Identify which cell holds the provided text, then report its [x, y] central coordinate. 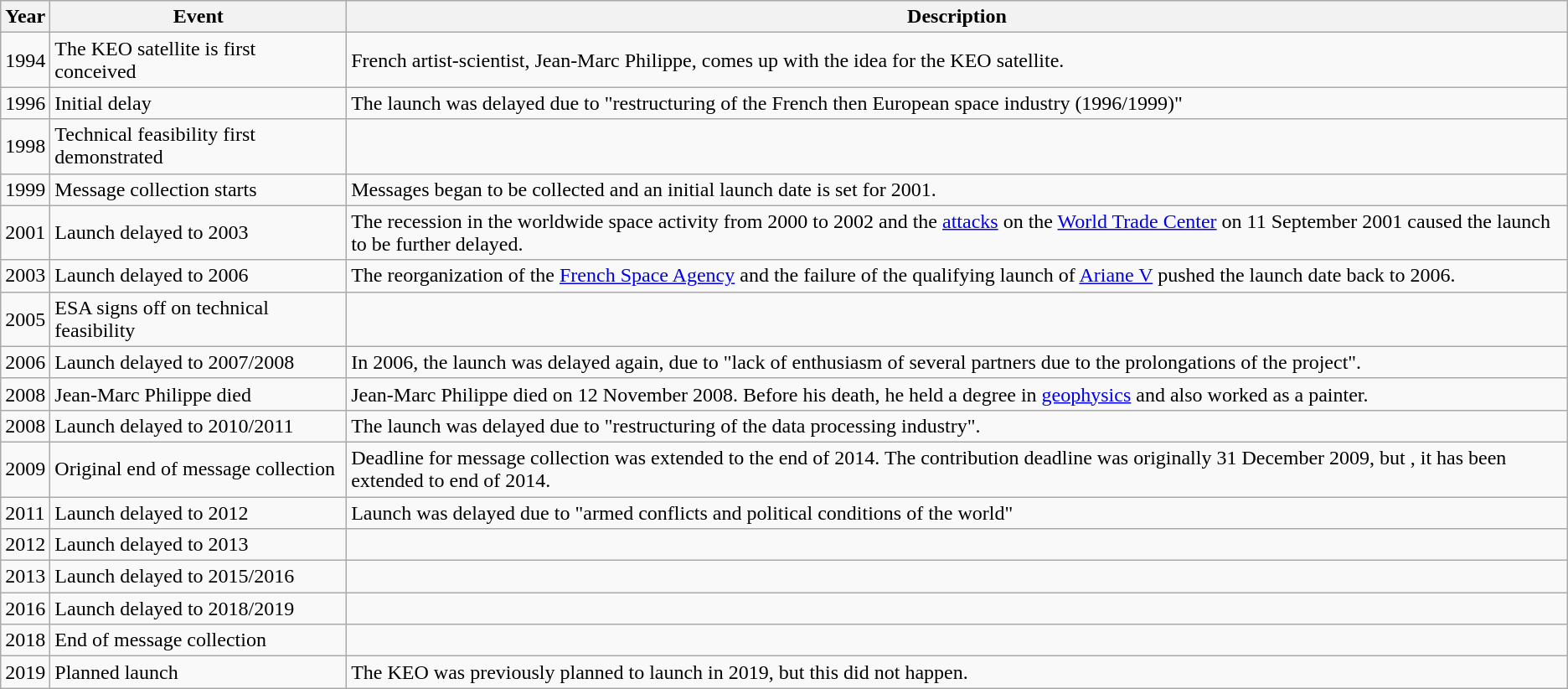
2019 [25, 672]
ESA signs off on technical feasibility [199, 319]
Launch delayed to 2012 [199, 512]
Planned launch [199, 672]
2006 [25, 362]
2012 [25, 545]
The launch was delayed due to "restructuring of the French then European space industry (1996/1999)" [957, 103]
2001 [25, 233]
The KEO satellite is first conceived [199, 60]
Technical feasibility first demonstrated [199, 146]
2016 [25, 609]
2013 [25, 577]
1996 [25, 103]
Launch delayed to 2013 [199, 545]
1999 [25, 189]
Original end of message collection [199, 469]
The KEO was previously planned to launch in 2019, but this did not happen. [957, 672]
End of message collection [199, 640]
Launch delayed to 2003 [199, 233]
The reorganization of the French Space Agency and the failure of the qualifying launch of Ariane V pushed the launch date back to 2006. [957, 276]
Launch delayed to 2010/2011 [199, 426]
2003 [25, 276]
2018 [25, 640]
Launch delayed to 2018/2019 [199, 609]
1998 [25, 146]
Event [199, 17]
In 2006, the launch was delayed again, due to "lack of enthusiasm of several partners due to the prolongations of the project". [957, 362]
Launch delayed to 2007/2008 [199, 362]
The launch was delayed due to "restructuring of the data processing industry". [957, 426]
Message collection starts [199, 189]
Jean-Marc Philippe died on 12 November 2008. Before his death, he held a degree in geophysics and also worked as a painter. [957, 394]
Description [957, 17]
2011 [25, 512]
Year [25, 17]
1994 [25, 60]
Launch delayed to 2006 [199, 276]
Messages began to be collected and an initial launch date is set for 2001. [957, 189]
Jean-Marc Philippe died [199, 394]
Launch delayed to 2015/2016 [199, 577]
French artist-scientist, Jean-Marc Philippe, comes up with the idea for the KEO satellite. [957, 60]
2009 [25, 469]
2005 [25, 319]
Launch was delayed due to "armed conflicts and political conditions of the world" [957, 512]
Initial delay [199, 103]
